Capture the cell that displays the provided text and extract its (X, Y) central coordinate. 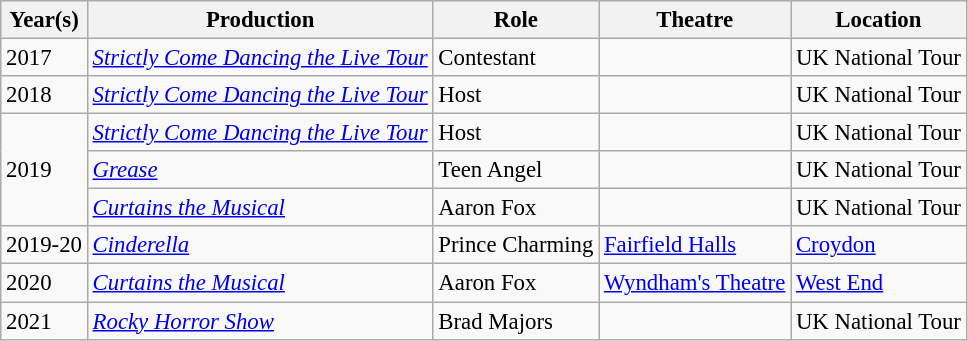
Brad Majors (516, 321)
Wyndham's Theatre (695, 283)
2020 (44, 283)
2019-20 (44, 245)
2021 (44, 321)
Fairfield Halls (695, 245)
Grease (260, 170)
Location (879, 20)
Cinderella (260, 245)
West End (879, 283)
Production (260, 20)
Prince Charming (516, 245)
2017 (44, 58)
Year(s) (44, 20)
Role (516, 20)
Contestant (516, 58)
Theatre (695, 20)
Croydon (879, 245)
Teen Angel (516, 170)
2018 (44, 95)
2019 (44, 170)
Rocky Horror Show (260, 321)
